Capture the cell that displays the provided text and extract its [x, y] central coordinate. 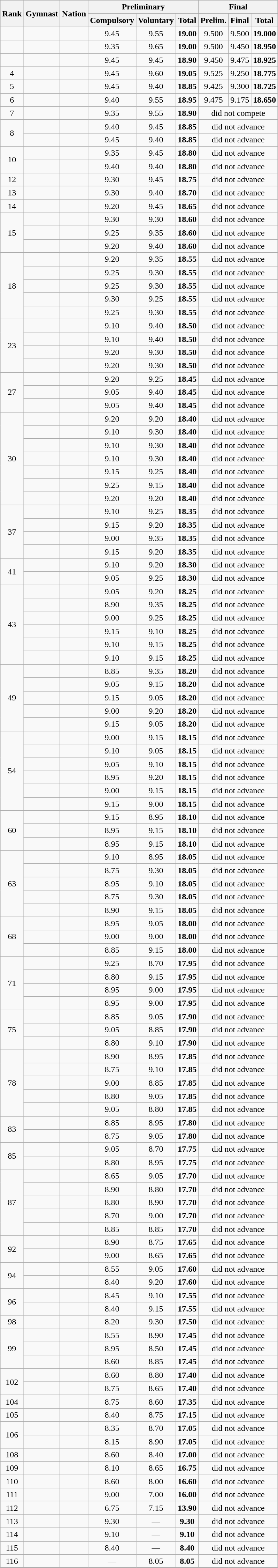
18.650 [265, 100]
17.15 [187, 1415]
109 [12, 1468]
113 [12, 1521]
111 [12, 1495]
115 [12, 1548]
102 [12, 1382]
23 [12, 345]
8.15 [112, 1442]
6 [12, 100]
27 [12, 392]
8.50 [156, 1348]
87 [12, 1202]
18.70 [187, 193]
17.35 [187, 1402]
18.95 [187, 100]
94 [12, 1276]
8.35 [112, 1428]
14 [12, 206]
112 [12, 1508]
6.75 [112, 1508]
9.525 [214, 73]
19.000 [265, 34]
9.250 [240, 73]
9.300 [240, 87]
10 [12, 159]
18 [12, 286]
54 [12, 771]
12 [12, 180]
116 [12, 1561]
43 [12, 625]
92 [12, 1249]
98 [12, 1322]
Prelim. [214, 20]
9.60 [156, 73]
Rank [12, 14]
13 [12, 193]
37 [12, 532]
7.00 [156, 1495]
17.50 [187, 1322]
8 [12, 133]
8.20 [112, 1322]
18.775 [265, 73]
41 [12, 571]
18.65 [187, 206]
18.75 [187, 180]
did not compete [238, 113]
71 [12, 983]
110 [12, 1481]
16.60 [187, 1481]
105 [12, 1415]
16.00 [187, 1495]
16.75 [187, 1468]
Gymnast [42, 14]
49 [12, 698]
30 [12, 459]
5 [12, 87]
18.950 [265, 47]
68 [12, 937]
9.65 [156, 47]
7.15 [156, 1508]
85 [12, 1156]
18.725 [265, 87]
104 [12, 1402]
Voluntary [156, 20]
63 [12, 884]
99 [12, 1348]
83 [12, 1129]
8.45 [112, 1295]
114 [12, 1534]
17.00 [187, 1455]
78 [12, 1083]
106 [12, 1435]
4 [12, 73]
7 [12, 113]
9.425 [214, 87]
19.05 [187, 73]
108 [12, 1455]
75 [12, 1030]
18.925 [265, 60]
Compulsory [112, 20]
8.00 [156, 1481]
9.175 [240, 100]
8.10 [112, 1468]
96 [12, 1302]
13.90 [187, 1508]
Nation [74, 14]
60 [12, 831]
15 [12, 233]
Preliminary [144, 7]
